Return (X, Y) of the center of cell containing provided text 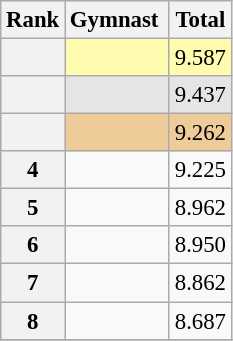
9.587 (200, 58)
6 (33, 245)
8 (33, 321)
8.950 (200, 245)
8.962 (200, 208)
4 (33, 170)
Rank (33, 20)
8.862 (200, 283)
9.225 (200, 170)
7 (33, 283)
Total (200, 20)
5 (33, 208)
9.437 (200, 95)
9.262 (200, 133)
Gymnast (118, 20)
8.687 (200, 321)
